Locate the cell with the specified text and output its [x, y] center coordinate. 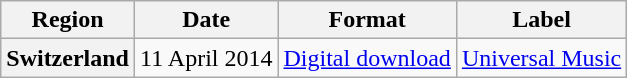
Universal Music [541, 58]
Region [68, 20]
Switzerland [68, 58]
Digital download [367, 58]
Date [206, 20]
Label [541, 20]
Format [367, 20]
11 April 2014 [206, 58]
